Find where the given text appears and provide that cell's center as (x, y) coordinate. 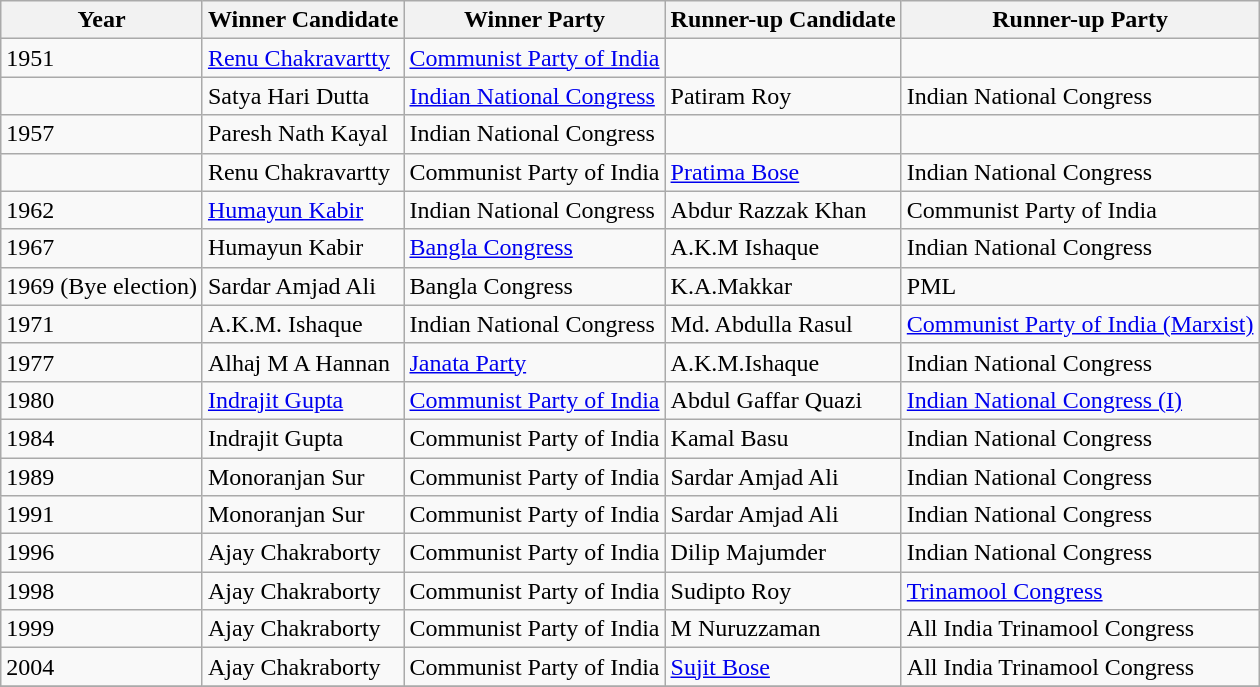
1951 (102, 58)
1971 (102, 324)
1998 (102, 591)
1977 (102, 362)
PML (1080, 286)
Paresh Nath Kayal (303, 134)
1962 (102, 210)
Abdul Gaffar Quazi (783, 400)
Alhaj M A Hannan (303, 362)
1980 (102, 400)
1984 (102, 438)
Satya Hari Dutta (303, 96)
A.K.M.Ishaque (783, 362)
A.K.M. Ishaque (303, 324)
1967 (102, 248)
A.K.M Ishaque (783, 248)
1989 (102, 477)
Abdur Razzak Khan (783, 210)
Winner Candidate (303, 20)
1996 (102, 553)
Indian National Congress (I) (1080, 400)
Janata Party (534, 362)
Sujit Bose (783, 667)
Winner Party (534, 20)
1957 (102, 134)
Runner-up Party (1080, 20)
Pratima Bose (783, 172)
Dilip Majumder (783, 553)
Runner-up Candidate (783, 20)
Sudipto Roy (783, 591)
2004 (102, 667)
M Nuruzzaman (783, 629)
K.A.Makkar (783, 286)
Communist Party of India (Marxist) (1080, 324)
1991 (102, 515)
Trinamool Congress (1080, 591)
Patiram Roy (783, 96)
1999 (102, 629)
1969 (Bye election) (102, 286)
Md. Abdulla Rasul (783, 324)
Kamal Basu (783, 438)
Year (102, 20)
